Scan for the cell matching the given text and deliver its (X, Y) coordinate at center. 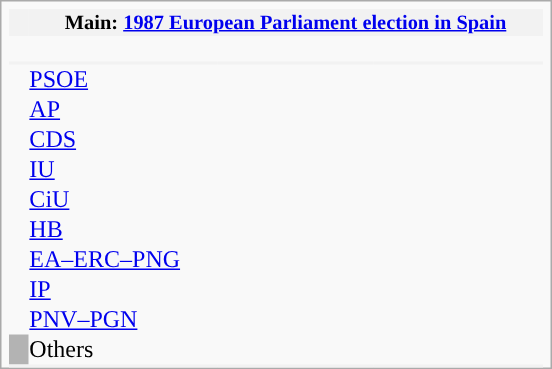
CiU (123, 200)
IP (123, 290)
EA–ERC–PNG (123, 260)
CDS (123, 140)
AP (123, 110)
PNV–PGN (123, 320)
PSOE (123, 80)
IU (123, 170)
Others (123, 350)
Main: 1987 European Parliament election in Spain (286, 22)
HB (123, 230)
